Locate the cell with the specified text and output its (x, y) center coordinate. 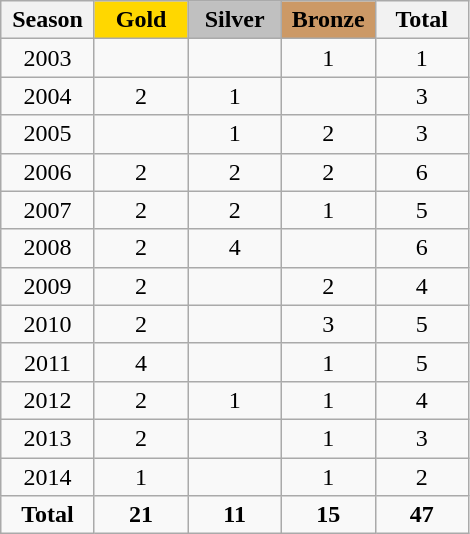
2008 (48, 248)
Silver (235, 20)
2006 (48, 172)
21 (141, 515)
2010 (48, 324)
47 (422, 515)
15 (328, 515)
2014 (48, 477)
11 (235, 515)
2005 (48, 134)
2013 (48, 438)
2007 (48, 210)
Season (48, 20)
2011 (48, 362)
2009 (48, 286)
2012 (48, 400)
Gold (141, 20)
2004 (48, 96)
2003 (48, 58)
Bronze (328, 20)
